Determine the (X, Y) coordinate at the center of the cell enclosing the given text.  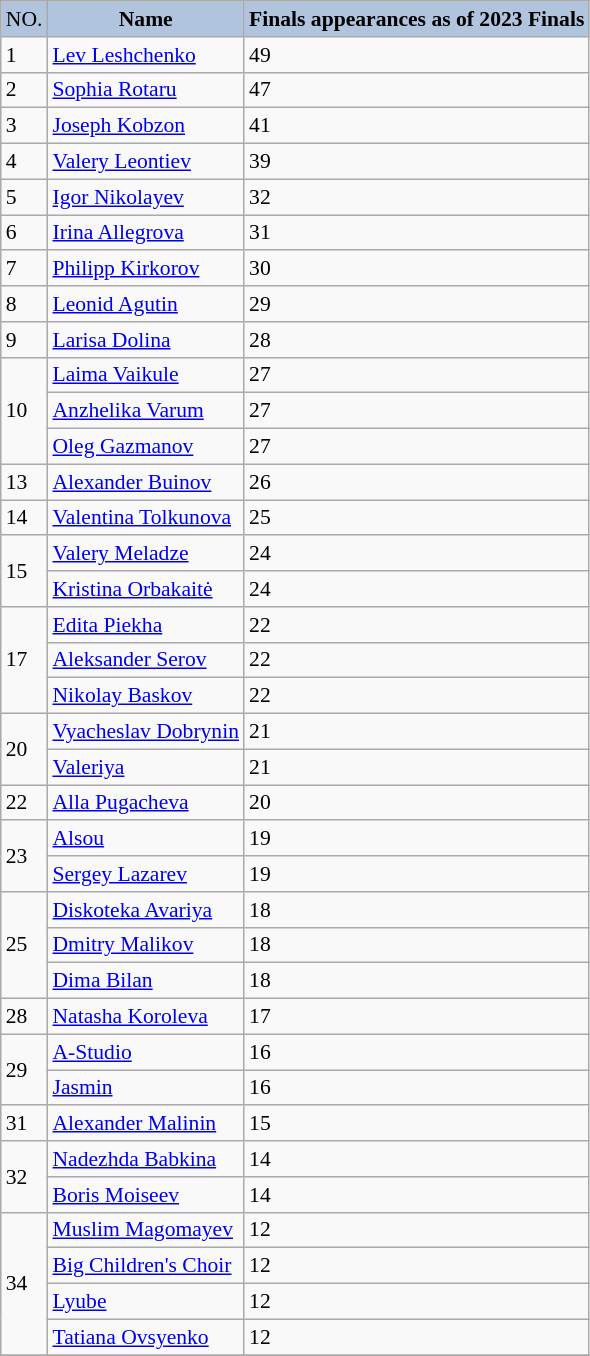
Igor Nikolayev (146, 197)
23 (24, 856)
47 (416, 90)
Alla Pugacheva (146, 803)
Edita Piekha (146, 625)
Joseph Kobzon (146, 126)
7 (24, 269)
Aleksander Serov (146, 660)
3 (24, 126)
Valery Meladze (146, 554)
Muslim Magomayev (146, 1230)
Vyacheslav Dobrynin (146, 732)
Sergey Lazarev (146, 874)
Lyube (146, 1302)
Oleg Gazmanov (146, 447)
Valery Leontiev (146, 162)
Jasmin (146, 1088)
Anzhelika Varum (146, 411)
34 (24, 1283)
Larisa Dolina (146, 340)
39 (416, 162)
8 (24, 304)
Finals appearances as of 2023 Finals (416, 19)
Alsou (146, 839)
13 (24, 482)
Nikolay Baskov (146, 696)
Nadezhda Babkina (146, 1159)
6 (24, 233)
26 (416, 482)
NO. (24, 19)
Boris Moiseev (146, 1195)
49 (416, 55)
Natasha Koroleva (146, 1017)
Lev Leshchenko (146, 55)
30 (416, 269)
Valeriya (146, 767)
Laima Vaikule (146, 375)
10 (24, 410)
Valentina Tolkunova (146, 518)
Alexander Buinov (146, 482)
41 (416, 126)
Big Children's Choir (146, 1266)
Tatiana Ovsyenko (146, 1337)
2 (24, 90)
Sophia Rotaru (146, 90)
Kristina Orbakaitė (146, 589)
9 (24, 340)
1 (24, 55)
Dmitry Malikov (146, 945)
4 (24, 162)
Diskoteka Avariya (146, 910)
Leonid Agutin (146, 304)
5 (24, 197)
Name (146, 19)
Philipp Kirkorov (146, 269)
Dima Bilan (146, 981)
A-Studio (146, 1052)
Irina Allegrova (146, 233)
Alexander Malinin (146, 1124)
